Output the (X, Y) coordinate of the center of the cell containing the given text.  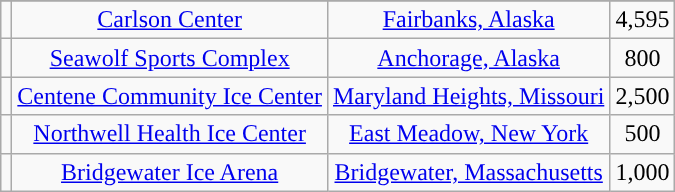
Fairbanks, Alaska (468, 20)
Maryland Heights, Missouri (468, 96)
Carlson Center (170, 20)
Anchorage, Alaska (468, 58)
Seawolf Sports Complex (170, 58)
East Meadow, New York (468, 134)
1,000 (642, 172)
500 (642, 134)
800 (642, 58)
Bridgewater, Massachusetts (468, 172)
Northwell Health Ice Center (170, 134)
Bridgewater Ice Arena (170, 172)
Centene Community Ice Center (170, 96)
2,500 (642, 96)
4,595 (642, 20)
